Detect which cell encompasses the target text, then output its (X, Y) center coordinate. 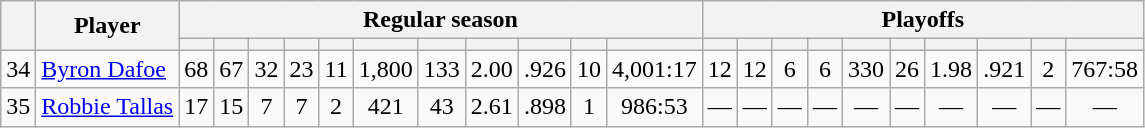
Playoffs (922, 20)
1,800 (386, 69)
15 (232, 107)
.921 (1004, 69)
32 (266, 69)
1 (588, 107)
Robbie Tallas (108, 107)
Player (108, 26)
986:53 (654, 107)
26 (908, 69)
10 (588, 69)
2.00 (492, 69)
2.61 (492, 107)
133 (442, 69)
.898 (544, 107)
23 (302, 69)
.926 (544, 69)
330 (866, 69)
11 (336, 69)
421 (386, 107)
68 (196, 69)
67 (232, 69)
4,001:17 (654, 69)
767:58 (1105, 69)
1.98 (952, 69)
43 (442, 107)
Regular season (440, 20)
17 (196, 107)
35 (18, 107)
Byron Dafoe (108, 69)
34 (18, 69)
